Search for the cell housing the specified text and yield its (X, Y) center coordinate. 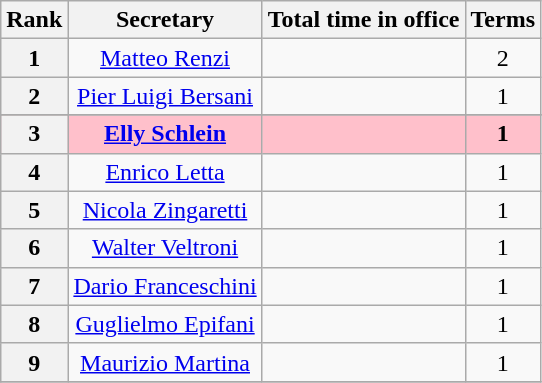
5 (34, 210)
Matteo Renzi (165, 58)
8 (34, 324)
Secretary (165, 20)
3 (34, 134)
Pier Luigi Bersani (165, 96)
Maurizio Martina (165, 362)
9 (34, 362)
Terms (503, 20)
6 (34, 248)
Elly Schlein (165, 134)
Guglielmo Epifani (165, 324)
Nicola Zingaretti (165, 210)
Enrico Letta (165, 172)
Walter Veltroni (165, 248)
Rank (34, 20)
7 (34, 286)
Total time in office (364, 20)
4 (34, 172)
Dario Franceschini (165, 286)
